Extract the (x, y) coordinate from the center of the cell holding the provided text.  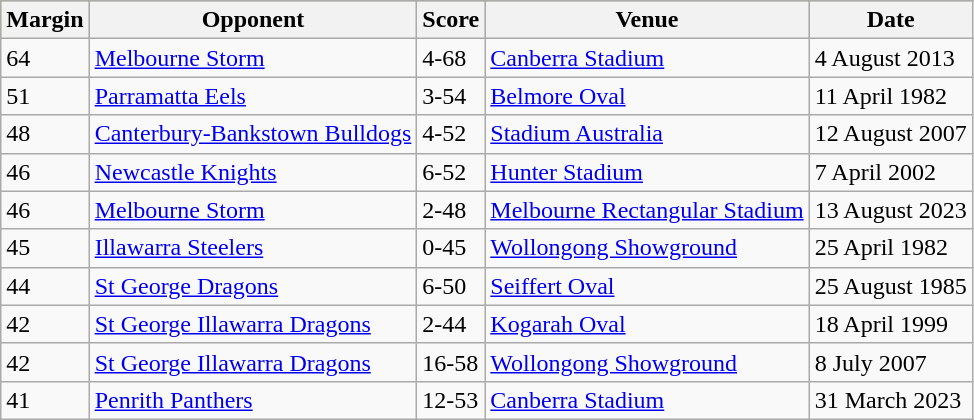
12 August 2007 (890, 134)
11 April 1982 (890, 96)
2-48 (451, 210)
6-50 (451, 286)
13 August 2023 (890, 210)
18 April 1999 (890, 324)
Illawarra Steelers (253, 248)
Kogarah Oval (647, 324)
41 (45, 400)
Seiffert Oval (647, 286)
0-45 (451, 248)
Score (451, 20)
Penrith Panthers (253, 400)
25 August 1985 (890, 286)
4 August 2013 (890, 58)
Newcastle Knights (253, 172)
Belmore Oval (647, 96)
Stadium Australia (647, 134)
St George Dragons (253, 286)
Canterbury-Bankstown Bulldogs (253, 134)
48 (45, 134)
64 (45, 58)
25 April 1982 (890, 248)
7 April 2002 (890, 172)
12-53 (451, 400)
Margin (45, 20)
8 July 2007 (890, 362)
51 (45, 96)
16-58 (451, 362)
Date (890, 20)
3-54 (451, 96)
Hunter Stadium (647, 172)
6-52 (451, 172)
4-68 (451, 58)
45 (45, 248)
44 (45, 286)
Opponent (253, 20)
2-44 (451, 324)
31 March 2023 (890, 400)
4-52 (451, 134)
Venue (647, 20)
Parramatta Eels (253, 96)
Melbourne Rectangular Stadium (647, 210)
